Pinpoint the cell where the given text exists, returning its [X, Y] midpoint coordinate. 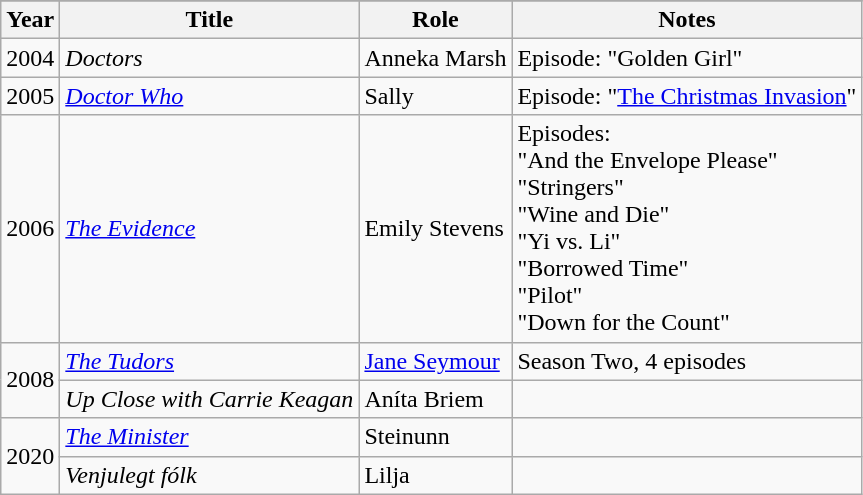
Up Close with Carrie Keagan [210, 399]
Sally [436, 96]
Title [210, 20]
The Tudors [210, 361]
Anneka Marsh [436, 58]
The Evidence [210, 228]
Venjulegt fólk [210, 475]
Steinunn [436, 437]
Aníta Briem [436, 399]
2020 [30, 456]
Doctors [210, 58]
2004 [30, 58]
Year [30, 20]
The Minister [210, 437]
2008 [30, 380]
Emily Stevens [436, 228]
Season Two, 4 episodes [687, 361]
Role [436, 20]
Episode: "Golden Girl" [687, 58]
Lilja [436, 475]
Doctor Who [210, 96]
2006 [30, 228]
Episodes:"And the Envelope Please""Stringers""Wine and Die""Yi vs. Li""Borrowed Time""Pilot""Down for the Count" [687, 228]
Notes [687, 20]
Episode: "The Christmas Invasion" [687, 96]
Jane Seymour [436, 361]
2005 [30, 96]
